From the cell containing the given text, extract its center point as [x, y] coordinate. 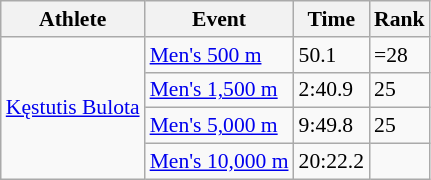
50.1 [332, 55]
Time [332, 19]
9:49.8 [332, 126]
Men's 10,000 m [220, 162]
Event [220, 19]
Rank [400, 19]
Men's 1,500 m [220, 90]
Athlete [73, 19]
Men's 500 m [220, 55]
=28 [400, 55]
Kęstutis Bulota [73, 108]
2:40.9 [332, 90]
20:22.2 [332, 162]
Men's 5,000 m [220, 126]
